Scan for the cell matching the given text and deliver its [x, y] coordinate at center. 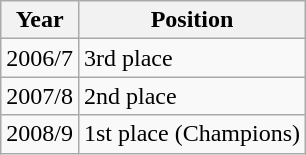
2008/9 [40, 134]
Position [192, 20]
2nd place [192, 96]
1st place (Champions) [192, 134]
Year [40, 20]
2007/8 [40, 96]
3rd place [192, 58]
2006/7 [40, 58]
